From the cell containing the given text, extract its center point as (x, y) coordinate. 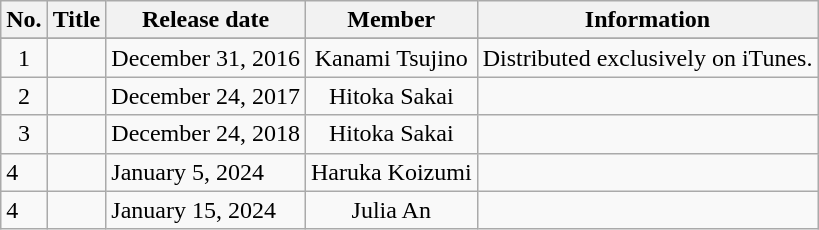
1 (24, 58)
2 (24, 96)
No. (24, 20)
December 24, 2018 (206, 134)
Release date (206, 20)
January 15, 2024 (206, 210)
Title (76, 20)
Julia An (391, 210)
December 24, 2017 (206, 96)
Haruka Koizumi (391, 172)
Member (391, 20)
Information (648, 20)
Kanami Tsujino (391, 58)
December 31, 2016 (206, 58)
Distributed exclusively on iTunes. (648, 58)
3 (24, 134)
January 5, 2024 (206, 172)
